Capture the cell that displays the provided text and extract its (X, Y) central coordinate. 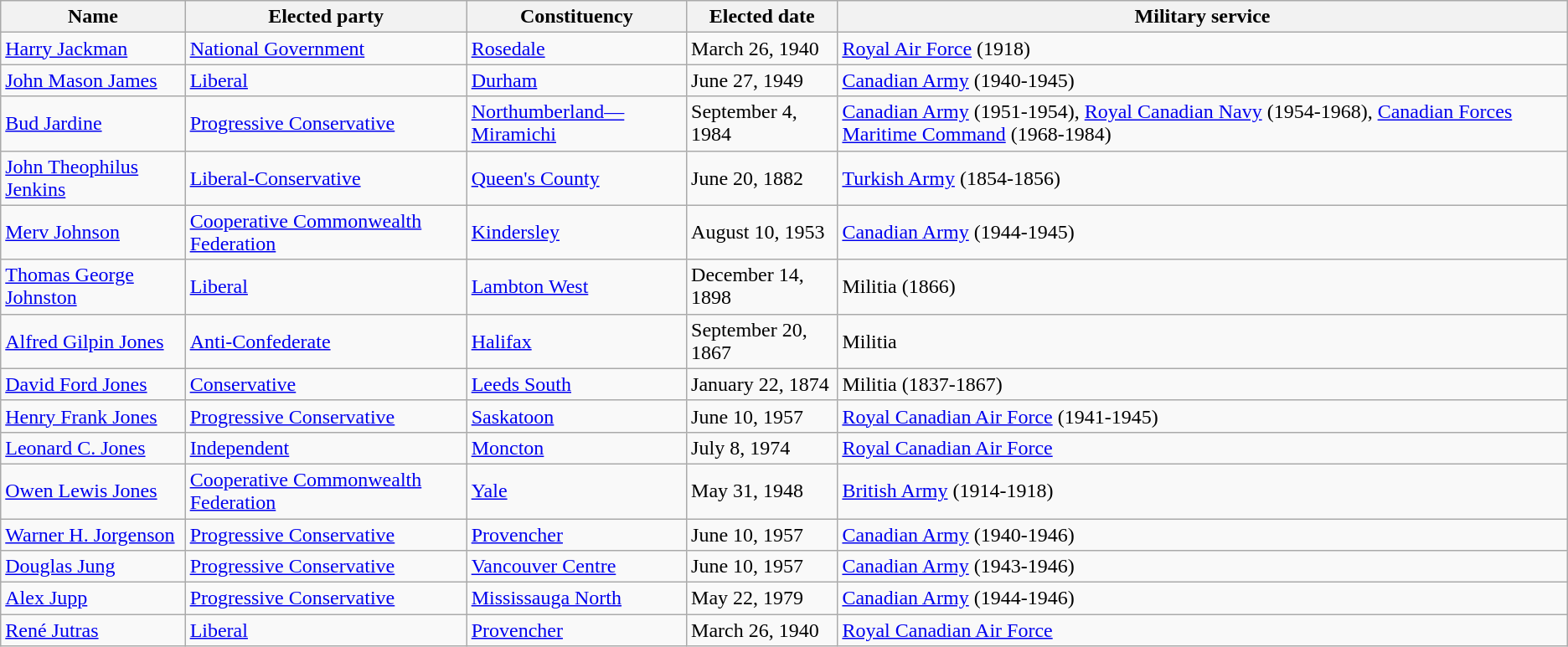
September 20, 1867 (762, 341)
Canadian Army (1944-1945) (1203, 233)
Henry Frank Jones (93, 416)
Independent (326, 448)
Canadian Army (1951-1954), Royal Canadian Navy (1954-1968), Canadian Forces Maritime Command (1968-1984) (1203, 124)
Halifax (576, 341)
John Theophilus Jenkins (93, 177)
Royal Air Force (1918) (1203, 49)
Merv Johnson (93, 233)
Kindersley (576, 233)
Yale (576, 490)
Conservative (326, 384)
David Ford Jones (93, 384)
Leeds South (576, 384)
Leonard C. Jones (93, 448)
Turkish Army (1854-1856) (1203, 177)
Vancouver Centre (576, 567)
May 31, 1948 (762, 490)
Anti-Confederate (326, 341)
Militia (1837-1867) (1203, 384)
August 10, 1953 (762, 233)
National Government (326, 49)
Militia (1203, 341)
Harry Jackman (93, 49)
Moncton (576, 448)
Durham (576, 80)
Elected party (326, 17)
Queen's County (576, 177)
Saskatoon (576, 416)
Northumberland—Miramichi (576, 124)
January 22, 1874 (762, 384)
Douglas Jung (93, 567)
Alex Jupp (93, 598)
Lambton West (576, 286)
Canadian Army (1940-1946) (1203, 535)
British Army (1914-1918) (1203, 490)
Military service (1203, 17)
Warner H. Jorgenson (93, 535)
John Mason James (93, 80)
May 22, 1979 (762, 598)
Elected date (762, 17)
June 27, 1949 (762, 80)
Canadian Army (1944-1946) (1203, 598)
Canadian Army (1943-1946) (1203, 567)
René Jutras (93, 630)
Bud Jardine (93, 124)
Owen Lewis Jones (93, 490)
Royal Canadian Air Force (1941-1945) (1203, 416)
Rosedale (576, 49)
Militia (1866) (1203, 286)
Thomas George Johnston (93, 286)
Alfred Gilpin Jones (93, 341)
December 14, 1898 (762, 286)
June 20, 1882 (762, 177)
July 8, 1974 (762, 448)
September 4, 1984 (762, 124)
Canadian Army (1940-1945) (1203, 80)
Name (93, 17)
Constituency (576, 17)
Liberal-Conservative (326, 177)
Mississauga North (576, 598)
